Return the (x, y) coordinate for the center point of the cell that contains the specified text.  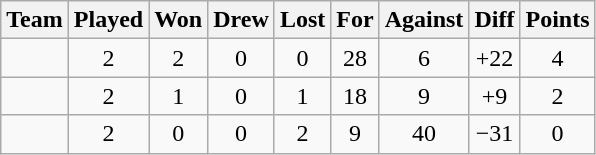
+9 (494, 96)
Diff (494, 20)
−31 (494, 134)
Won (178, 20)
4 (558, 58)
Lost (302, 20)
+22 (494, 58)
28 (355, 58)
Points (558, 20)
Team (35, 20)
Against (424, 20)
6 (424, 58)
Drew (242, 20)
18 (355, 96)
40 (424, 134)
Played (108, 20)
For (355, 20)
